Scan for the cell matching the given text and deliver its [X, Y] coordinate at center. 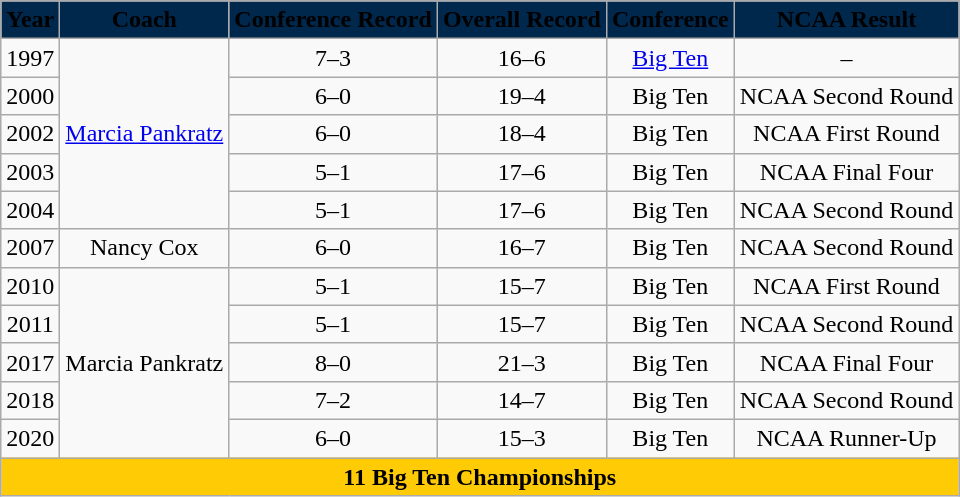
15–3 [522, 438]
18–4 [522, 134]
11 Big Ten Championships [480, 477]
– [846, 58]
2011 [30, 324]
8–0 [334, 362]
NCAA Result [846, 20]
2017 [30, 362]
NCAA Runner-Up [846, 438]
21–3 [522, 362]
Year [30, 20]
Nancy Cox [144, 248]
Overall Record [522, 20]
16–6 [522, 58]
2004 [30, 210]
2010 [30, 286]
Conference [670, 20]
2020 [30, 438]
1997 [30, 58]
2007 [30, 248]
2003 [30, 172]
7–3 [334, 58]
2018 [30, 400]
7–2 [334, 400]
2000 [30, 96]
2002 [30, 134]
Conference Record [334, 20]
14–7 [522, 400]
19–4 [522, 96]
16–7 [522, 248]
Coach [144, 20]
